Detect which cell encompasses the target text, then output its [X, Y] center coordinate. 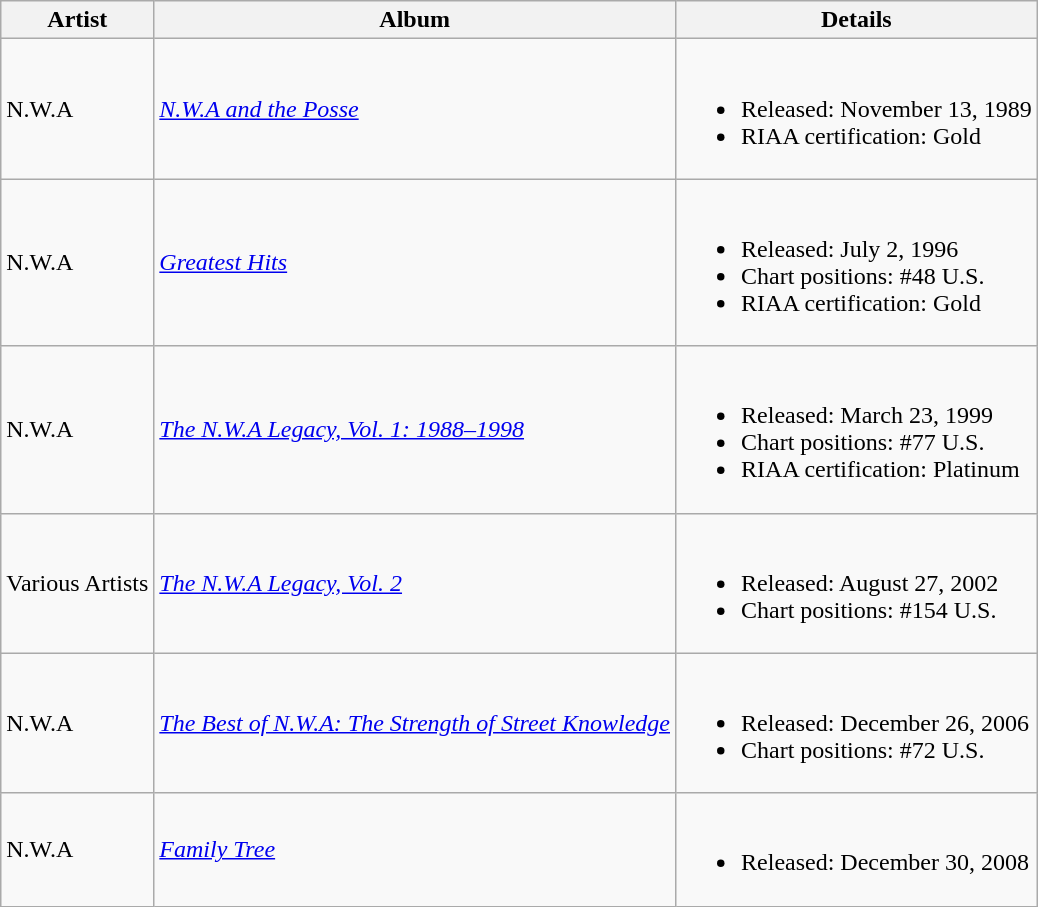
Released: December 26, 2006Chart positions: #72 U.S. [857, 723]
The N.W.A Legacy, Vol. 2 [415, 583]
Released: March 23, 1999Chart positions: #77 U.S.RIAA certification: Platinum [857, 430]
Various Artists [78, 583]
Artist [78, 20]
Greatest Hits [415, 262]
Released: August 27, 2002Chart positions: #154 U.S. [857, 583]
Released: July 2, 1996Chart positions: #48 U.S.RIAA certification: Gold [857, 262]
Released: November 13, 1989RIAA certification: Gold [857, 109]
Album [415, 20]
The Best of N.W.A: The Strength of Street Knowledge [415, 723]
Released: December 30, 2008 [857, 850]
The N.W.A Legacy, Vol. 1: 1988–1998 [415, 430]
Family Tree [415, 850]
Details [857, 20]
N.W.A and the Posse [415, 109]
